Search for the cell housing the specified text and yield its (X, Y) center coordinate. 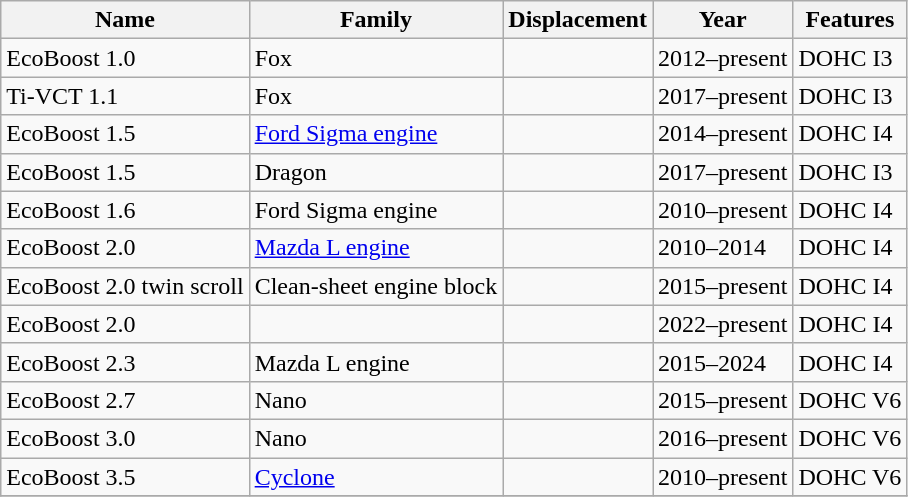
2014–present (722, 134)
Features (850, 20)
Displacement (578, 20)
Dragon (376, 172)
EcoBoost 3.5 (125, 477)
Family (376, 20)
EcoBoost 3.0 (125, 438)
2016–present (722, 438)
2012–present (722, 58)
EcoBoost 1.6 (125, 210)
2010–2014 (722, 248)
Year (722, 20)
EcoBoost 2.7 (125, 400)
EcoBoost 2.0 twin scroll (125, 286)
EcoBoost 1.0 (125, 58)
Cyclone (376, 477)
2015–2024 (722, 362)
Name (125, 20)
Clean-sheet engine block (376, 286)
Ti-VCT 1.1 (125, 96)
EcoBoost 2.3 (125, 362)
2022–present (722, 324)
